Locate the cell with the specified text and output its (X, Y) center coordinate. 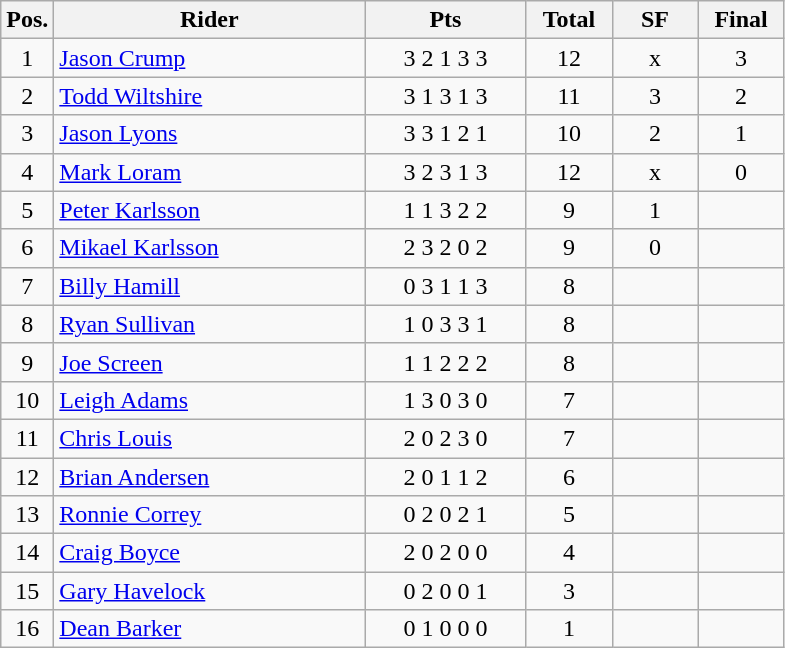
Leigh Adams (210, 400)
Mikael Karlsson (210, 248)
1 0 3 3 1 (446, 324)
Pos. (28, 20)
1 1 3 2 2 (446, 210)
Ronnie Correy (210, 515)
16 (28, 629)
1 1 2 2 2 (446, 362)
2 0 1 1 2 (446, 477)
3 3 1 2 1 (446, 134)
3 2 1 3 3 (446, 58)
Todd Wiltshire (210, 96)
0 1 0 0 0 (446, 629)
Brian Andersen (210, 477)
13 (28, 515)
Craig Boyce (210, 553)
14 (28, 553)
Billy Hamill (210, 286)
0 3 1 1 3 (446, 286)
2 3 2 0 2 (446, 248)
Joe Screen (210, 362)
3 1 3 1 3 (446, 96)
Pts (446, 20)
15 (28, 591)
Peter Karlsson (210, 210)
2 0 2 0 0 (446, 553)
Gary Havelock (210, 591)
2 0 2 3 0 (446, 438)
Rider (210, 20)
3 2 3 1 3 (446, 172)
Final (741, 20)
Chris Louis (210, 438)
SF (655, 20)
Dean Barker (210, 629)
Jason Lyons (210, 134)
Total (569, 20)
Mark Loram (210, 172)
Ryan Sullivan (210, 324)
0 2 0 2 1 (446, 515)
Jason Crump (210, 58)
0 2 0 0 1 (446, 591)
1 3 0 3 0 (446, 400)
